From the cell containing the given text, extract its center point as (X, Y) coordinate. 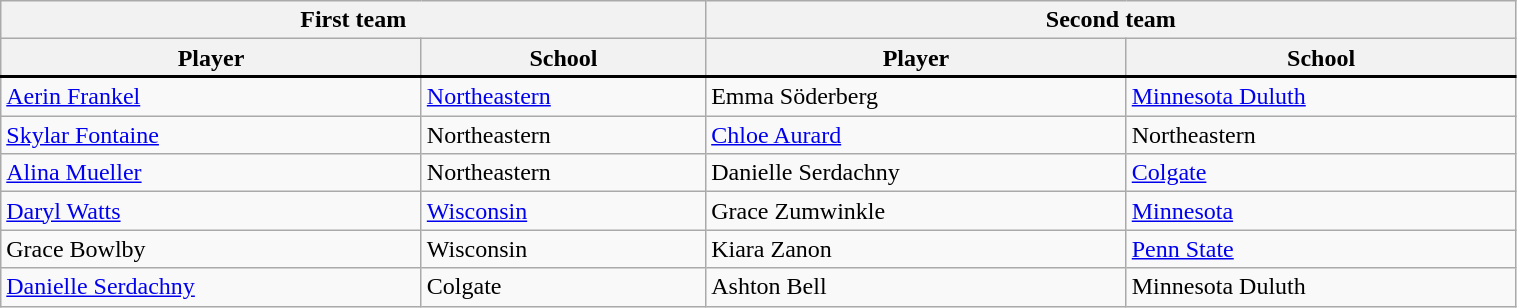
First team (354, 20)
Aerin Frankel (212, 96)
Skylar Fontaine (212, 135)
Alina Mueller (212, 173)
Emma Söderberg (916, 96)
Grace Bowlby (212, 249)
Chloe Aurard (916, 135)
Penn State (1321, 249)
Kiara Zanon (916, 249)
Second team (1111, 20)
Daryl Watts (212, 211)
Grace Zumwinkle (916, 211)
Ashton Bell (916, 287)
Minnesota (1321, 211)
